Output the [x, y] coordinate of the center of the cell containing the given text.  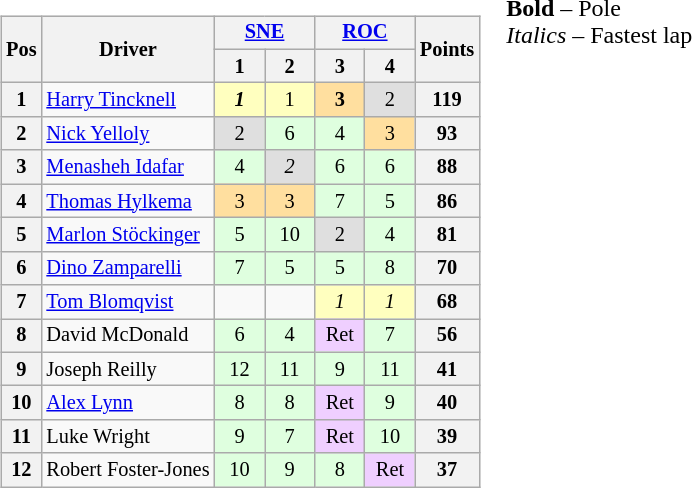
70 [447, 268]
Alex Lynn [128, 403]
Points [447, 50]
Nick Yelloly [128, 134]
Harry Tincknell [128, 100]
93 [447, 134]
Pos [21, 50]
68 [447, 302]
86 [447, 201]
Driver [128, 50]
81 [447, 235]
41 [447, 369]
Menasheh Idafar [128, 167]
SNE [264, 33]
David McDonald [128, 336]
Luke Wright [128, 437]
Marlon Stöckinger [128, 235]
56 [447, 336]
Robert Foster-Jones [128, 470]
39 [447, 437]
ROC [365, 33]
88 [447, 167]
Joseph Reilly [128, 369]
37 [447, 470]
119 [447, 100]
Dino Zamparelli [128, 268]
Thomas Hylkema [128, 201]
40 [447, 403]
Tom Blomqvist [128, 302]
